Find where the given text appears and provide that cell's center as (x, y) coordinate. 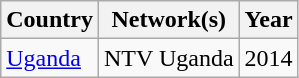
Network(s) (168, 20)
Country (50, 20)
2014 (268, 58)
Uganda (50, 58)
NTV Uganda (168, 58)
Year (268, 20)
